Locate the cell with the specified text and output its [X, Y] center coordinate. 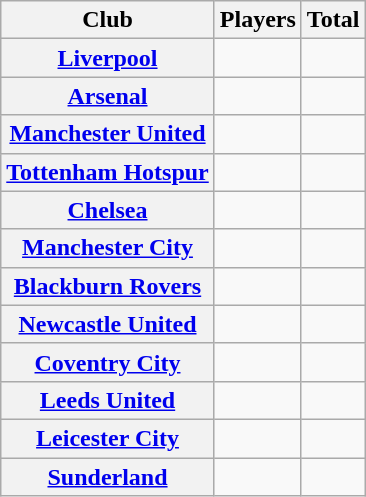
Newcastle United [108, 324]
Total [333, 20]
Tottenham Hotspur [108, 172]
Manchester City [108, 248]
Blackburn Rovers [108, 286]
Leeds United [108, 400]
Chelsea [108, 210]
Manchester United [108, 134]
Leicester City [108, 438]
Players [258, 20]
Sunderland [108, 477]
Liverpool [108, 58]
Club [108, 20]
Coventry City [108, 362]
Arsenal [108, 96]
